From the cell containing the given text, extract its center point as (x, y) coordinate. 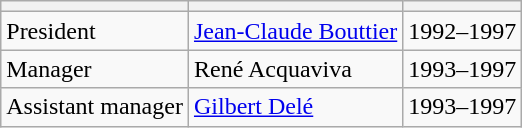
Gilbert Delé (295, 107)
President (95, 31)
1992–1997 (462, 31)
Assistant manager (95, 107)
René Acquaviva (295, 69)
Manager (95, 69)
Jean-Claude Bouttier (295, 31)
